Detect which cell encompasses the target text, then output its [X, Y] center coordinate. 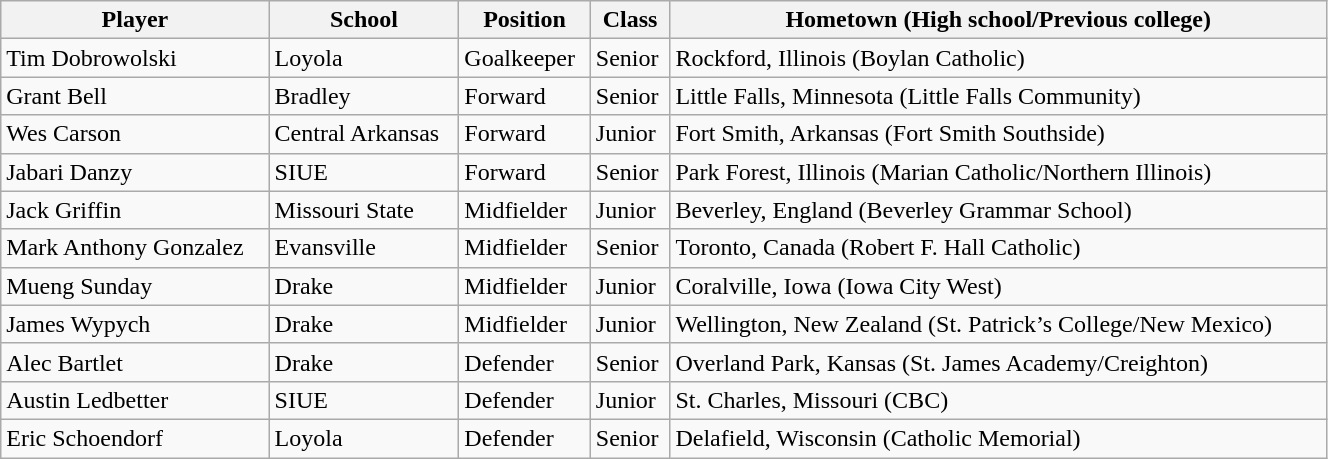
Park Forest, Illinois (Marian Catholic/Northern Illinois) [998, 172]
James Wypych [135, 324]
Overland Park, Kansas (St. James Academy/Creighton) [998, 362]
School [364, 20]
Bradley [364, 96]
Little Falls, Minnesota (Little Falls Community) [998, 96]
Austin Ledbetter [135, 400]
Alec Bartlet [135, 362]
Central Arkansas [364, 134]
Goalkeeper [524, 58]
Tim Dobrowolski [135, 58]
Beverley, England (Beverley Grammar School) [998, 210]
Grant Bell [135, 96]
Jack Griffin [135, 210]
Eric Schoendorf [135, 438]
St. Charles, Missouri (CBC) [998, 400]
Position [524, 20]
Wellington, New Zealand (St. Patrick’s College/New Mexico) [998, 324]
Missouri State [364, 210]
Toronto, Canada (Robert F. Hall Catholic) [998, 248]
Coralville, Iowa (Iowa City West) [998, 286]
Mark Anthony Gonzalez [135, 248]
Hometown (High school/Previous college) [998, 20]
Fort Smith, Arkansas (Fort Smith Southside) [998, 134]
Class [630, 20]
Mueng Sunday [135, 286]
Wes Carson [135, 134]
Delafield, Wisconsin (Catholic Memorial) [998, 438]
Jabari Danzy [135, 172]
Player [135, 20]
Evansville [364, 248]
Rockford, Illinois (Boylan Catholic) [998, 58]
